Locate the cell with the specified text and output its (x, y) center coordinate. 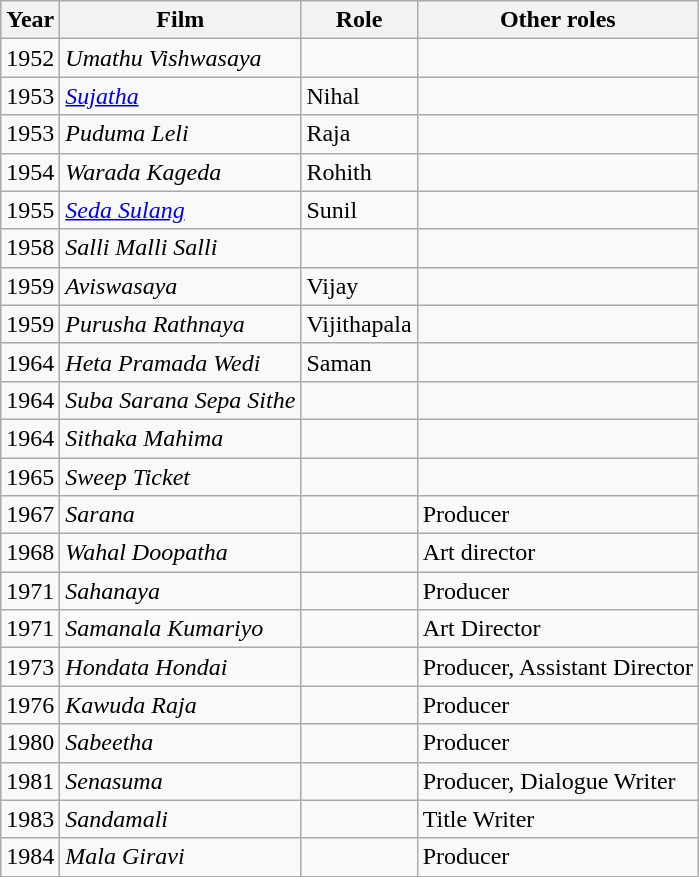
1973 (30, 667)
Saman (359, 362)
Sithaka Mahima (180, 438)
Sahanaya (180, 591)
Sarana (180, 515)
Sunil (359, 210)
Warada Kageda (180, 172)
Salli Malli Salli (180, 248)
1984 (30, 857)
Vijay (359, 286)
1968 (30, 553)
Mala Giravi (180, 857)
Film (180, 20)
Samanala Kumariyo (180, 629)
Kawuda Raja (180, 705)
1952 (30, 58)
Senasuma (180, 781)
Sandamali (180, 819)
Rohith (359, 172)
1983 (30, 819)
Producer, Dialogue Writer (558, 781)
Umathu Vishwasaya (180, 58)
Purusha Rathnaya (180, 324)
1958 (30, 248)
Heta Pramada Wedi (180, 362)
Nihal (359, 96)
1980 (30, 743)
Hondata Hondai (180, 667)
Wahal Doopatha (180, 553)
Title Writer (558, 819)
Role (359, 20)
Art Director (558, 629)
Sabeetha (180, 743)
Vijithapala (359, 324)
1981 (30, 781)
Year (30, 20)
Producer, Assistant Director (558, 667)
Puduma Leli (180, 134)
Seda Sulang (180, 210)
Raja (359, 134)
1967 (30, 515)
1976 (30, 705)
Aviswasaya (180, 286)
Suba Sarana Sepa Sithe (180, 400)
1955 (30, 210)
1965 (30, 477)
Other roles (558, 20)
Sweep Ticket (180, 477)
1954 (30, 172)
Art director (558, 553)
Sujatha (180, 96)
